Provide the (X, Y) coordinate of the cell's center where the given text is located.  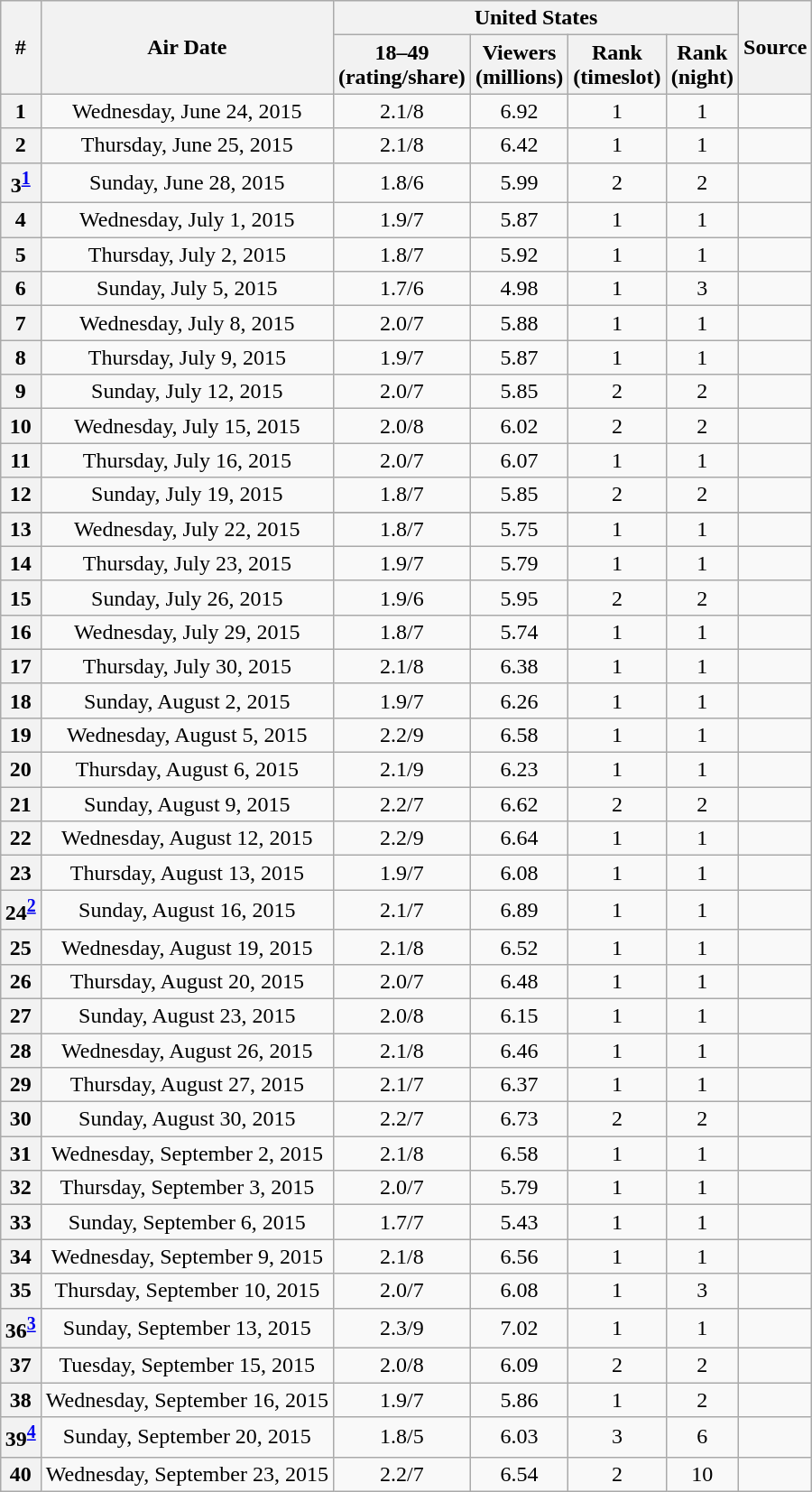
6.02 (519, 426)
6.92 (519, 111)
34 (20, 1256)
6.26 (519, 700)
Wednesday, September 9, 2015 (187, 1256)
20 (20, 770)
5.86 (519, 1400)
Wednesday, September 16, 2015 (187, 1400)
Thursday, August 6, 2015 (187, 770)
40 (20, 1474)
Wednesday, July 8, 2015 (187, 323)
242 (20, 910)
6.52 (519, 947)
4 (20, 220)
8 (20, 357)
17 (20, 666)
Viewers(millions) (519, 65)
5.43 (519, 1222)
21 (20, 804)
1.7/6 (401, 289)
29 (20, 1085)
23 (20, 873)
Thursday, July 9, 2015 (187, 357)
6.73 (519, 1119)
25 (20, 947)
26 (20, 981)
Thursday, August 27, 2015 (187, 1085)
5.75 (519, 529)
6.56 (519, 1256)
Sunday, August 30, 2015 (187, 1119)
363 (20, 1329)
Rank(night) (702, 65)
30 (20, 1119)
Wednesday, July 15, 2015 (187, 426)
Sunday, August 2, 2015 (187, 700)
6.42 (519, 145)
6.48 (519, 981)
Sunday, August 16, 2015 (187, 910)
35 (20, 1291)
394 (20, 1437)
6.38 (519, 666)
6.46 (519, 1051)
1.9/6 (401, 598)
Sunday, August 9, 2015 (187, 804)
Sunday, September 6, 2015 (187, 1222)
# (20, 47)
22 (20, 839)
Sunday, August 23, 2015 (187, 1015)
Sunday, September 20, 2015 (187, 1437)
2.3/9 (401, 1329)
6.09 (519, 1366)
Wednesday, July 22, 2015 (187, 529)
18 (20, 700)
27 (20, 1015)
18–49(rating/share) (401, 65)
Sunday, July 19, 2015 (187, 495)
6.64 (519, 839)
9 (20, 392)
Rank(timeslot) (617, 65)
6.03 (519, 1437)
13 (20, 529)
15 (20, 598)
37 (20, 1366)
1.8/5 (401, 1437)
Wednesday, August 19, 2015 (187, 947)
1.7/7 (401, 1222)
32 (20, 1188)
Wednesday, September 2, 2015 (187, 1154)
Wednesday, August 5, 2015 (187, 735)
33 (20, 1222)
2.1/9 (401, 770)
Sunday, June 28, 2015 (187, 182)
5.92 (519, 255)
14 (20, 563)
6.15 (519, 1015)
6.89 (519, 910)
Sunday, September 13, 2015 (187, 1329)
Sunday, July 12, 2015 (187, 392)
Sunday, July 5, 2015 (187, 289)
Thursday, September 10, 2015 (187, 1291)
Thursday, July 16, 2015 (187, 460)
6.54 (519, 1474)
19 (20, 735)
7 (20, 323)
United States (536, 18)
16 (20, 632)
Thursday, September 3, 2015 (187, 1188)
6.07 (519, 460)
Wednesday, July 29, 2015 (187, 632)
Wednesday, July 1, 2015 (187, 220)
Thursday, July 30, 2015 (187, 666)
Tuesday, September 15, 2015 (187, 1366)
38 (20, 1400)
5.99 (519, 182)
5.95 (519, 598)
Air Date (187, 47)
Source (776, 47)
28 (20, 1051)
Wednesday, June 24, 2015 (187, 111)
5 (20, 255)
5.88 (519, 323)
Thursday, July 23, 2015 (187, 563)
Thursday, July 2, 2015 (187, 255)
11 (20, 460)
12 (20, 495)
5.74 (519, 632)
4.98 (519, 289)
7.02 (519, 1329)
1.8/6 (401, 182)
6.62 (519, 804)
Wednesday, August 12, 2015 (187, 839)
6.23 (519, 770)
Wednesday, August 26, 2015 (187, 1051)
Thursday, June 25, 2015 (187, 145)
Wednesday, September 23, 2015 (187, 1474)
Sunday, July 26, 2015 (187, 598)
Thursday, August 20, 2015 (187, 981)
6.37 (519, 1085)
Thursday, August 13, 2015 (187, 873)
